Find where the given text appears and provide that cell's center as [X, Y] coordinate. 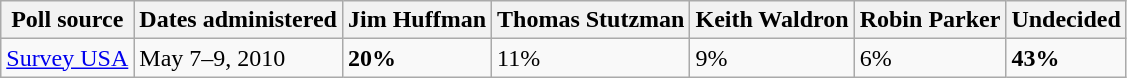
Keith Waldron [772, 20]
43% [1066, 58]
6% [930, 58]
20% [416, 58]
Poll source [68, 20]
9% [772, 58]
11% [591, 58]
Jim Huffman [416, 20]
Thomas Stutzman [591, 20]
May 7–9, 2010 [238, 58]
Dates administered [238, 20]
Survey USA [68, 58]
Robin Parker [930, 20]
Undecided [1066, 20]
